Identify which cell holds the provided text, then report its (X, Y) central coordinate. 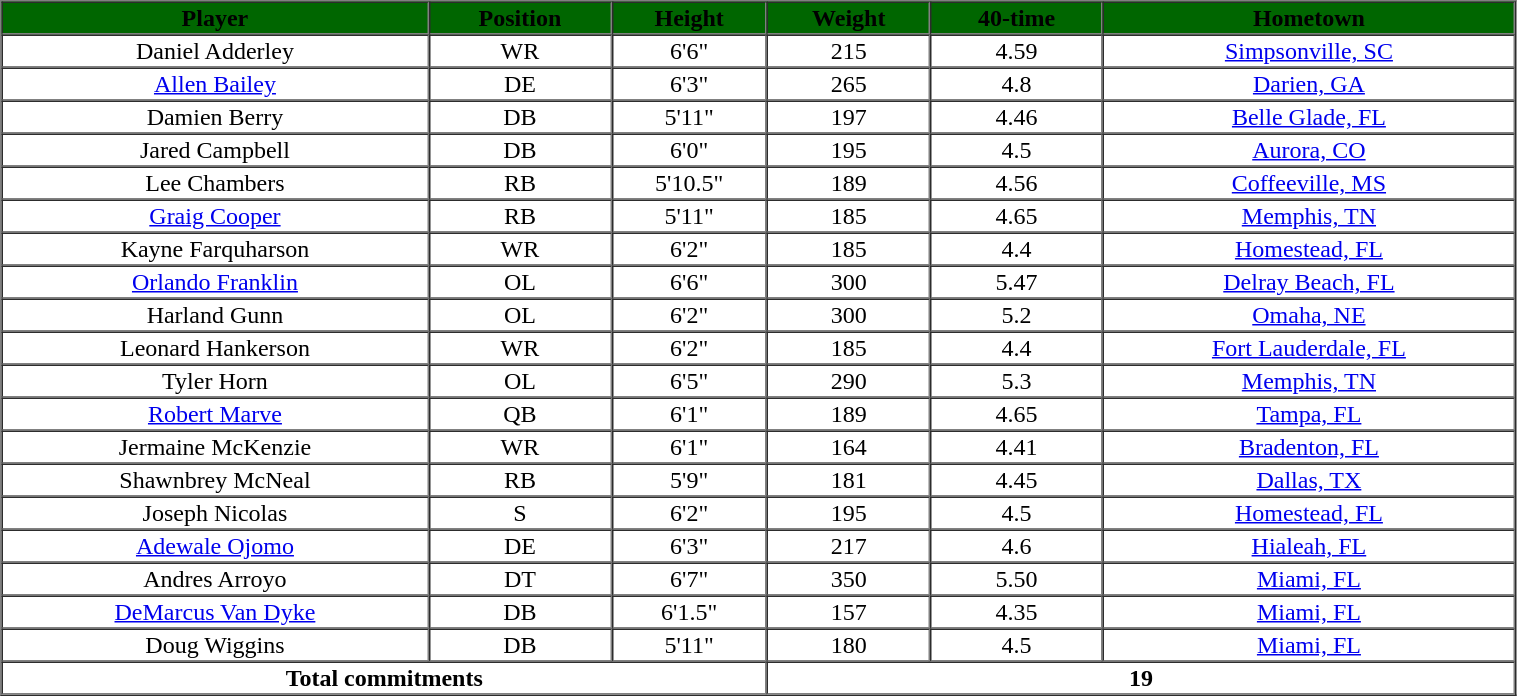
Belle Glade, FL (1310, 116)
40-time (1017, 18)
Tyler Horn (216, 380)
Aurora, CO (1310, 150)
Joseph Nicolas (216, 512)
265 (849, 84)
5.3 (1017, 380)
4.59 (1017, 50)
5.50 (1017, 578)
4.46 (1017, 116)
Jermaine McKenzie (216, 446)
Height (688, 18)
Darien, GA (1310, 84)
Doug Wiggins (216, 644)
Player (216, 18)
DT (520, 578)
Jared Campbell (216, 150)
5.47 (1017, 282)
Hometown (1310, 18)
4.6 (1017, 546)
Bradenton, FL (1310, 446)
Graig Cooper (216, 216)
Total commitments (384, 678)
181 (849, 480)
Tampa, FL (1310, 414)
215 (849, 50)
4.35 (1017, 612)
Shawnbrey McNeal (216, 480)
4.56 (1017, 182)
Fort Lauderdale, FL (1310, 348)
217 (849, 546)
180 (849, 644)
Hialeah, FL (1310, 546)
4.45 (1017, 480)
6'0" (688, 150)
Kayne Farquharson (216, 248)
19 (1141, 678)
Lee Chambers (216, 182)
Andres Arroyo (216, 578)
6'7" (688, 578)
164 (849, 446)
Adewale Ojomo (216, 546)
Weight (849, 18)
Coffeeville, MS (1310, 182)
197 (849, 116)
Leonard Hankerson (216, 348)
QB (520, 414)
Dallas, TX (1310, 480)
350 (849, 578)
Simpsonville, SC (1310, 50)
S (520, 512)
Robert Marve (216, 414)
5.2 (1017, 314)
Delray Beach, FL (1310, 282)
Omaha, NE (1310, 314)
6'5" (688, 380)
Harland Gunn (216, 314)
5'10.5" (688, 182)
157 (849, 612)
4.41 (1017, 446)
Position (520, 18)
6'1.5" (688, 612)
5'9" (688, 480)
DeMarcus Van Dyke (216, 612)
Daniel Adderley (216, 50)
4.8 (1017, 84)
Damien Berry (216, 116)
Allen Bailey (216, 84)
Orlando Franklin (216, 282)
290 (849, 380)
